Identify which cell holds the provided text, then report its (X, Y) central coordinate. 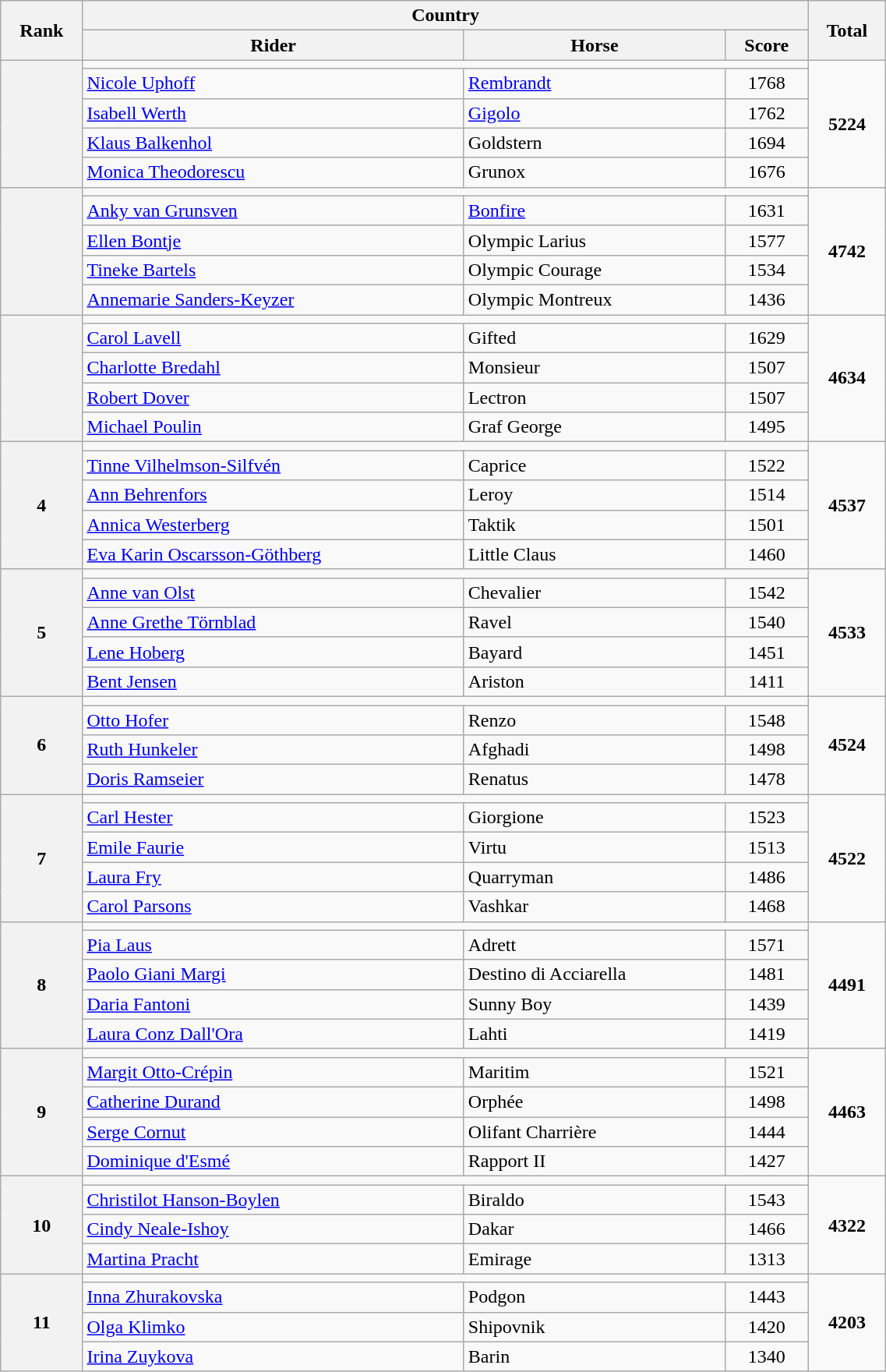
1762 (767, 113)
1419 (767, 1034)
Bonfire (594, 210)
Rembrandt (594, 83)
Anky van Grunsven (273, 210)
8 (42, 985)
Maritim (594, 1072)
4491 (847, 985)
4742 (847, 251)
Anne Grethe Törnblad (273, 622)
4533 (847, 633)
1514 (767, 495)
1411 (767, 681)
Margit Otto-Crépin (273, 1072)
1631 (767, 210)
Ruth Hunkeler (273, 750)
9 (42, 1112)
Score (767, 45)
1548 (767, 720)
Otto Hofer (273, 720)
Eva Karin Oscarsson-Göthberg (273, 554)
Catherine Durand (273, 1101)
11 (42, 1322)
Giorgione (594, 818)
1436 (767, 299)
1768 (767, 83)
4203 (847, 1322)
Ann Behrenfors (273, 495)
1420 (767, 1327)
Sunny Boy (594, 1004)
Pia Laus (273, 945)
Gifted (594, 338)
Afghadi (594, 750)
Dominique d'Esmé (273, 1162)
4524 (847, 745)
5 (42, 633)
Klaus Balkenhol (273, 143)
Carol Parsons (273, 907)
1513 (767, 847)
Biraldo (594, 1200)
1522 (767, 465)
Olympic Larius (594, 240)
Anne van Olst (273, 592)
4 (42, 505)
Country (446, 16)
1543 (767, 1200)
Robert Dover (273, 398)
1439 (767, 1004)
Michael Poulin (273, 427)
1694 (767, 143)
Christilot Hanson-Boylen (273, 1200)
Emirage (594, 1259)
Nicole Uphoff (273, 83)
1676 (767, 172)
1466 (767, 1229)
1523 (767, 818)
1468 (767, 907)
Horse (594, 45)
Grunox (594, 172)
Little Claus (594, 554)
1478 (767, 780)
Tinne Vilhelmson-Silfvén (273, 465)
1451 (767, 652)
Leroy (594, 495)
Martina Pracht (273, 1259)
Ellen Bontje (273, 240)
Orphée (594, 1101)
Irina Zuykova (273, 1356)
Chevalier (594, 592)
1577 (767, 240)
Shipovnik (594, 1327)
Renatus (594, 780)
Graf George (594, 427)
Annemarie Sanders-Keyzer (273, 299)
1521 (767, 1072)
Olifant Charrière (594, 1131)
Lahti (594, 1034)
1340 (767, 1356)
Olympic Montreux (594, 299)
Annica Westerberg (273, 525)
Carl Hester (273, 818)
Isabell Werth (273, 113)
Caprice (594, 465)
Bayard (594, 652)
1481 (767, 974)
Tineke Bartels (273, 270)
Daria Fantoni (273, 1004)
Olga Klimko (273, 1327)
1427 (767, 1162)
Lene Hoberg (273, 652)
5224 (847, 123)
Quarryman (594, 877)
Gigolo (594, 113)
1444 (767, 1131)
Laura Conz Dall'Ora (273, 1034)
1460 (767, 554)
Adrett (594, 945)
Destino di Acciarella (594, 974)
Olympic Courage (594, 270)
6 (42, 745)
4322 (847, 1225)
4537 (847, 505)
Cindy Neale-Ishoy (273, 1229)
Monsieur (594, 368)
7 (42, 857)
Serge Cornut (273, 1131)
Monica Theodorescu (273, 172)
Ariston (594, 681)
10 (42, 1225)
Renzo (594, 720)
Laura Fry (273, 877)
Carol Lavell (273, 338)
Taktik (594, 525)
Total (847, 30)
Dakar (594, 1229)
4634 (847, 379)
1534 (767, 270)
Rider (273, 45)
Emile Faurie (273, 847)
Rapport II (594, 1162)
1629 (767, 338)
Ravel (594, 622)
Lectron (594, 398)
1540 (767, 622)
Vashkar (594, 907)
4463 (847, 1112)
1443 (767, 1297)
Charlotte Bredahl (273, 368)
1571 (767, 945)
Barin (594, 1356)
1486 (767, 877)
1501 (767, 525)
Goldstern (594, 143)
Inna Zhurakovska (273, 1297)
Virtu (594, 847)
1542 (767, 592)
1495 (767, 427)
Podgon (594, 1297)
Bent Jensen (273, 681)
Rank (42, 30)
1313 (767, 1259)
Paolo Giani Margi (273, 974)
4522 (847, 857)
Doris Ramseier (273, 780)
